Output the (x, y) coordinate of the center of the cell containing the given text.  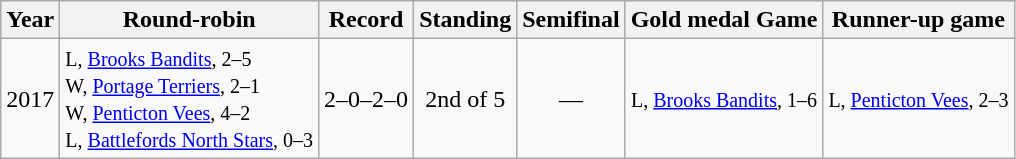
2–0–2–0 (366, 98)
2nd of 5 (466, 98)
Gold medal Game (724, 20)
Year (30, 20)
L, Brooks Bandits, 1–6 (724, 98)
2017 (30, 98)
Record (366, 20)
Semifinal (571, 20)
— (571, 98)
Round-robin (190, 20)
L, Penticton Vees, 2–3 (918, 98)
Standing (466, 20)
L, Brooks Bandits, 2–5W, Portage Terriers, 2–1W, Penticton Vees, 4–2L, Battlefords North Stars, 0–3 (190, 98)
Runner-up game (918, 20)
